Determine the (X, Y) coordinate at the center of the cell enclosing the given text.  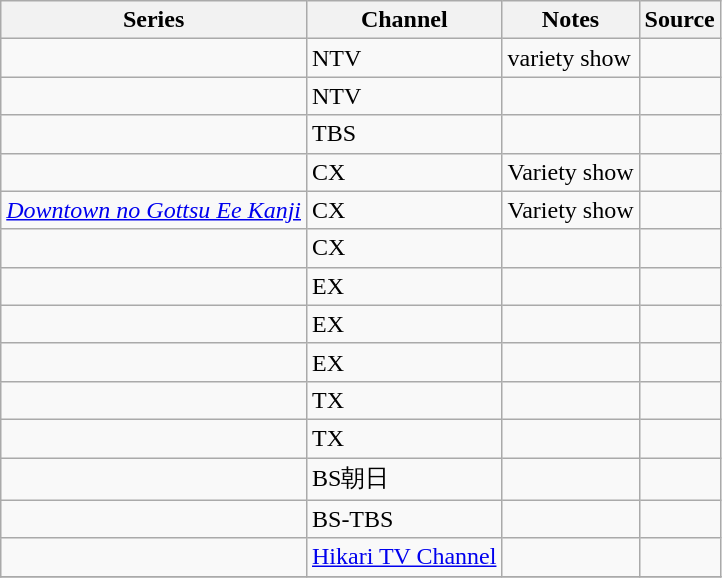
TBS (404, 134)
Downtown no Gottsu Ee Kanji (154, 210)
Hikari TV Channel (404, 557)
BS-TBS (404, 519)
variety show (570, 58)
Source (680, 20)
Series (154, 20)
Channel (404, 20)
BS朝日 (404, 480)
Notes (570, 20)
